Find where the given text appears and provide that cell's center as [x, y] coordinate. 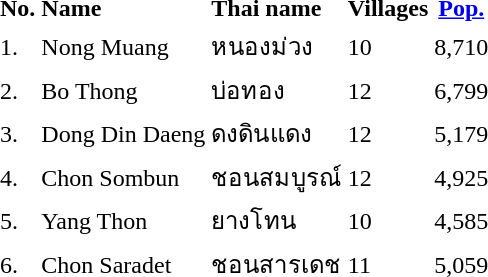
Yang Thon [124, 220]
Dong Din Daeng [124, 134]
หนองม่วง [277, 46]
Nong Muang [124, 46]
ยางโทน [277, 220]
ดงดินแดง [277, 134]
Bo Thong [124, 90]
Chon Sombun [124, 177]
บ่อทอง [277, 90]
ชอนสมบูรณ์ [277, 177]
